For the text-containing cell, return its midpoint in [X, Y] coordinate format. 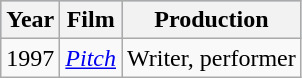
Writer, performer [212, 58]
1997 [30, 58]
Film [91, 20]
Year [30, 20]
Production [212, 20]
Pitch [91, 58]
